Pinpoint the cell where the given text exists, returning its (X, Y) midpoint coordinate. 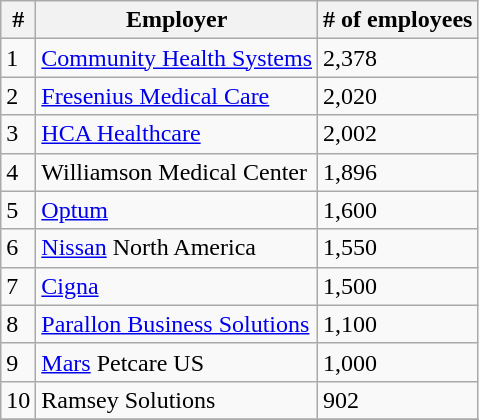
Parallon Business Solutions (177, 324)
1,000 (398, 362)
HCA Healthcare (177, 134)
Nissan North America (177, 248)
4 (18, 172)
# of employees (398, 20)
2,378 (398, 58)
1,550 (398, 248)
9 (18, 362)
1,100 (398, 324)
2,002 (398, 134)
Fresenius Medical Care (177, 96)
5 (18, 210)
902 (398, 400)
1 (18, 58)
7 (18, 286)
2 (18, 96)
Employer (177, 20)
2,020 (398, 96)
# (18, 20)
1,896 (398, 172)
Optum (177, 210)
8 (18, 324)
Community Health Systems (177, 58)
3 (18, 134)
Cigna (177, 286)
Ramsey Solutions (177, 400)
Williamson Medical Center (177, 172)
10 (18, 400)
1,600 (398, 210)
Mars Petcare US (177, 362)
6 (18, 248)
1,500 (398, 286)
